Locate the cell with the specified text and output its [x, y] center coordinate. 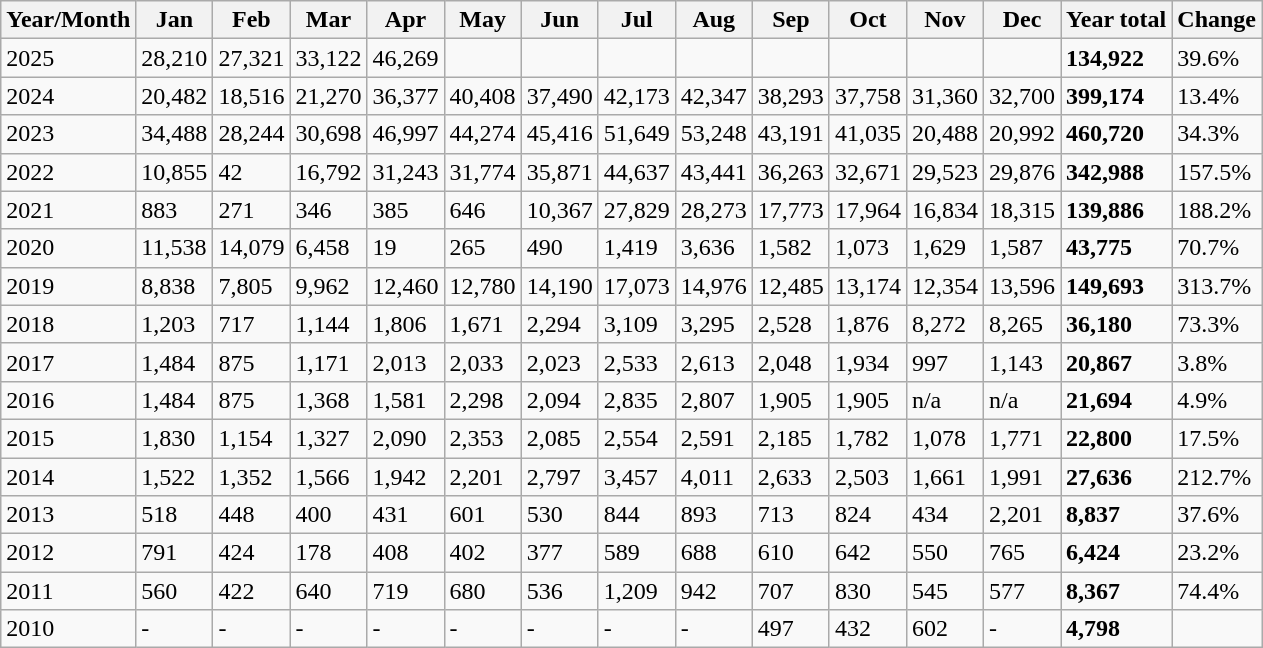
883 [174, 210]
2,013 [406, 362]
27,829 [636, 210]
20,867 [1116, 362]
13,596 [1022, 286]
37,758 [868, 96]
2021 [68, 210]
497 [790, 629]
14,190 [560, 286]
1,078 [944, 438]
35,871 [560, 172]
680 [482, 591]
265 [482, 248]
16,834 [944, 210]
21,270 [328, 96]
51,649 [636, 134]
1,582 [790, 248]
1,587 [1022, 248]
2,298 [482, 400]
43,441 [714, 172]
34,488 [174, 134]
642 [868, 553]
1,661 [944, 477]
2,533 [636, 362]
46,269 [406, 58]
3,457 [636, 477]
10,855 [174, 172]
3.8% [1217, 362]
824 [868, 515]
2020 [68, 248]
17.5% [1217, 438]
1,876 [868, 324]
2017 [68, 362]
23.2% [1217, 553]
3,109 [636, 324]
20,488 [944, 134]
313.7% [1217, 286]
601 [482, 515]
997 [944, 362]
2,185 [790, 438]
134,922 [1116, 58]
40,408 [482, 96]
2,613 [714, 362]
4,798 [1116, 629]
Jun [560, 20]
18,516 [252, 96]
Jul [636, 20]
32,700 [1022, 96]
Year/Month [68, 20]
2,591 [714, 438]
560 [174, 591]
13.4% [1217, 96]
10,367 [560, 210]
2,023 [560, 362]
157.5% [1217, 172]
17,073 [636, 286]
149,693 [1116, 286]
717 [252, 324]
39.6% [1217, 58]
3,636 [714, 248]
399,174 [1116, 96]
2,085 [560, 438]
178 [328, 553]
893 [714, 515]
33,122 [328, 58]
2016 [68, 400]
2012 [68, 553]
432 [868, 629]
11,538 [174, 248]
28,273 [714, 210]
830 [868, 591]
14,976 [714, 286]
17,964 [868, 210]
2015 [68, 438]
36,263 [790, 172]
1,782 [868, 438]
1,581 [406, 400]
1,154 [252, 438]
28,210 [174, 58]
688 [714, 553]
3,295 [714, 324]
22,800 [1116, 438]
36,180 [1116, 324]
19 [406, 248]
1,991 [1022, 477]
408 [406, 553]
1,830 [174, 438]
2,835 [636, 400]
1,566 [328, 477]
42,173 [636, 96]
713 [790, 515]
271 [252, 210]
460,720 [1116, 134]
1,073 [868, 248]
45,416 [560, 134]
74.4% [1217, 591]
431 [406, 515]
2014 [68, 477]
1,352 [252, 477]
2,353 [482, 438]
385 [406, 210]
31,243 [406, 172]
Apr [406, 20]
Oct [868, 20]
2013 [68, 515]
434 [944, 515]
610 [790, 553]
400 [328, 515]
2,094 [560, 400]
1,171 [328, 362]
1,806 [406, 324]
1,522 [174, 477]
53,248 [714, 134]
44,274 [482, 134]
2,090 [406, 438]
20,992 [1022, 134]
1,419 [636, 248]
29,876 [1022, 172]
530 [560, 515]
Jan [174, 20]
342,988 [1116, 172]
719 [406, 591]
640 [328, 591]
2,528 [790, 324]
34.3% [1217, 134]
1,143 [1022, 362]
2,807 [714, 400]
577 [1022, 591]
212.7% [1217, 477]
Year total [1116, 20]
6,424 [1116, 553]
27,321 [252, 58]
422 [252, 591]
32,671 [868, 172]
602 [944, 629]
490 [560, 248]
550 [944, 553]
942 [714, 591]
28,244 [252, 134]
13,174 [868, 286]
4,011 [714, 477]
2010 [68, 629]
1,942 [406, 477]
2018 [68, 324]
8,265 [1022, 324]
37,490 [560, 96]
31,360 [944, 96]
765 [1022, 553]
12,485 [790, 286]
8,838 [174, 286]
2,554 [636, 438]
73.3% [1217, 324]
21,694 [1116, 400]
1,629 [944, 248]
844 [636, 515]
42 [252, 172]
46,997 [406, 134]
2,503 [868, 477]
9,962 [328, 286]
38,293 [790, 96]
1,209 [636, 591]
Aug [714, 20]
589 [636, 553]
2022 [68, 172]
8,837 [1116, 515]
8,272 [944, 324]
2023 [68, 134]
29,523 [944, 172]
14,079 [252, 248]
1,144 [328, 324]
707 [790, 591]
1,771 [1022, 438]
12,354 [944, 286]
70.7% [1217, 248]
545 [944, 591]
12,780 [482, 286]
1,671 [482, 324]
43,775 [1116, 248]
536 [560, 591]
377 [560, 553]
791 [174, 553]
12,460 [406, 286]
Sep [790, 20]
1,934 [868, 362]
1,368 [328, 400]
2011 [68, 591]
2,633 [790, 477]
31,774 [482, 172]
2,048 [790, 362]
16,792 [328, 172]
7,805 [252, 286]
1,327 [328, 438]
4.9% [1217, 400]
2024 [68, 96]
43,191 [790, 134]
41,035 [868, 134]
424 [252, 553]
2019 [68, 286]
346 [328, 210]
Change [1217, 20]
20,482 [174, 96]
27,636 [1116, 477]
18,315 [1022, 210]
Feb [252, 20]
2,033 [482, 362]
2,294 [560, 324]
402 [482, 553]
646 [482, 210]
May [482, 20]
Mar [328, 20]
1,203 [174, 324]
Dec [1022, 20]
17,773 [790, 210]
Nov [944, 20]
448 [252, 515]
6,458 [328, 248]
139,886 [1116, 210]
188.2% [1217, 210]
42,347 [714, 96]
37.6% [1217, 515]
2,797 [560, 477]
44,637 [636, 172]
2025 [68, 58]
518 [174, 515]
8,367 [1116, 591]
30,698 [328, 134]
36,377 [406, 96]
